Determine the [x, y] coordinate at the center of the cell enclosing the given text.  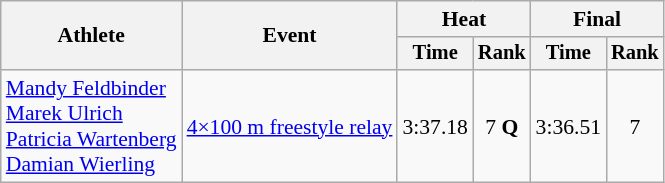
4×100 m freestyle relay [290, 126]
3:37.18 [434, 126]
3:36.51 [568, 126]
7 Q [502, 126]
Heat [464, 19]
Athlete [92, 36]
7 [635, 126]
Mandy FeldbinderMarek UlrichPatricia WartenbergDamian Wierling [92, 126]
Final [598, 19]
Event [290, 36]
